Detect which cell encompasses the target text, then output its (X, Y) center coordinate. 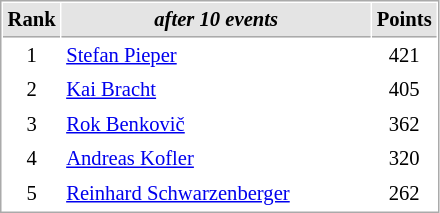
421 (404, 56)
362 (404, 124)
Rok Benkovič (216, 124)
after 10 events (216, 20)
5 (32, 194)
262 (404, 194)
2 (32, 90)
4 (32, 158)
Kai Bracht (216, 90)
Points (404, 20)
Stefan Pieper (216, 56)
1 (32, 56)
405 (404, 90)
Rank (32, 20)
3 (32, 124)
320 (404, 158)
Reinhard Schwarzenberger (216, 194)
Andreas Kofler (216, 158)
